Extract the (x, y) coordinate from the center of the cell holding the provided text.  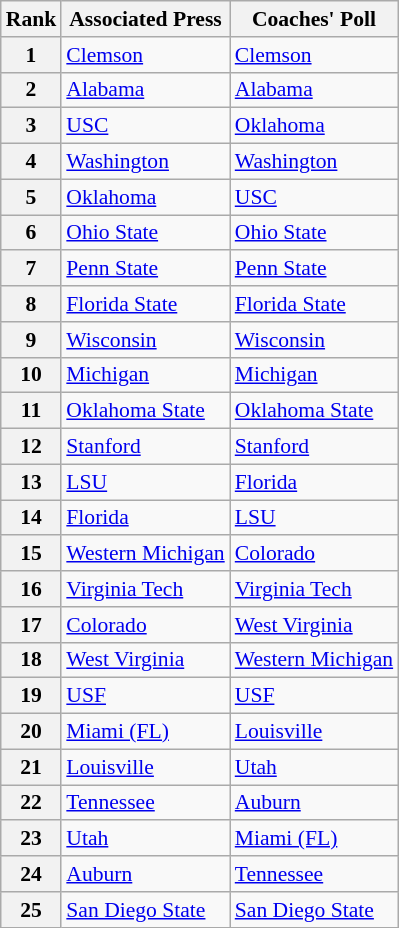
5 (32, 197)
13 (32, 482)
24 (32, 874)
11 (32, 411)
9 (32, 340)
6 (32, 233)
Rank (32, 19)
19 (32, 696)
3 (32, 126)
20 (32, 732)
22 (32, 803)
12 (32, 447)
17 (32, 625)
21 (32, 767)
2 (32, 90)
25 (32, 910)
14 (32, 518)
16 (32, 589)
1 (32, 55)
15 (32, 554)
23 (32, 839)
8 (32, 304)
Associated Press (145, 19)
7 (32, 269)
18 (32, 660)
10 (32, 375)
Coaches' Poll (314, 19)
4 (32, 162)
